Pinpoint the cell where the given text exists, returning its [X, Y] midpoint coordinate. 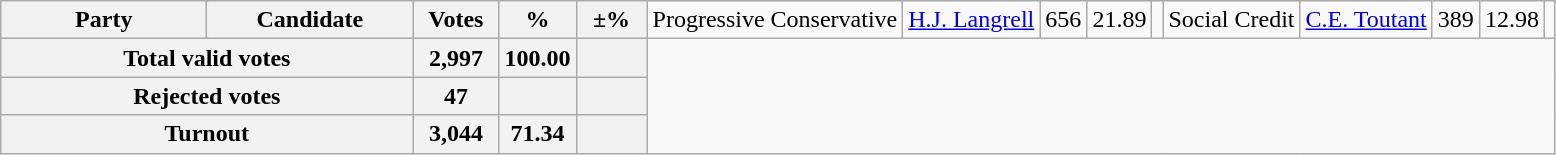
Candidate [310, 20]
% [538, 20]
Total valid votes [207, 58]
±% [612, 20]
2,997 [456, 58]
21.89 [1120, 20]
389 [1456, 20]
C.E. Toutant [1366, 20]
Votes [456, 20]
H.J. Langrell [972, 20]
71.34 [538, 134]
Progressive Conservative [775, 20]
100.00 [538, 58]
12.98 [1512, 20]
Rejected votes [207, 96]
Party [104, 20]
656 [1064, 20]
Social Credit [1232, 20]
Turnout [207, 134]
3,044 [456, 134]
47 [456, 96]
